Pinpoint the cell where the given text exists, returning its [x, y] midpoint coordinate. 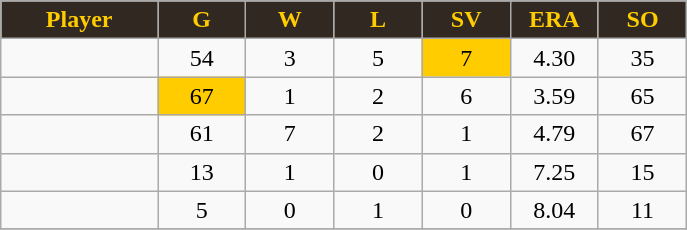
7.25 [554, 172]
13 [202, 172]
65 [642, 96]
4.30 [554, 58]
SV [466, 20]
8.04 [554, 210]
L [378, 20]
4.79 [554, 134]
61 [202, 134]
15 [642, 172]
G [202, 20]
11 [642, 210]
6 [466, 96]
35 [642, 58]
W [290, 20]
ERA [554, 20]
3 [290, 58]
Player [80, 20]
54 [202, 58]
SO [642, 20]
3.59 [554, 96]
